Provide the [x, y] coordinate of the cell's center where the given text is located.  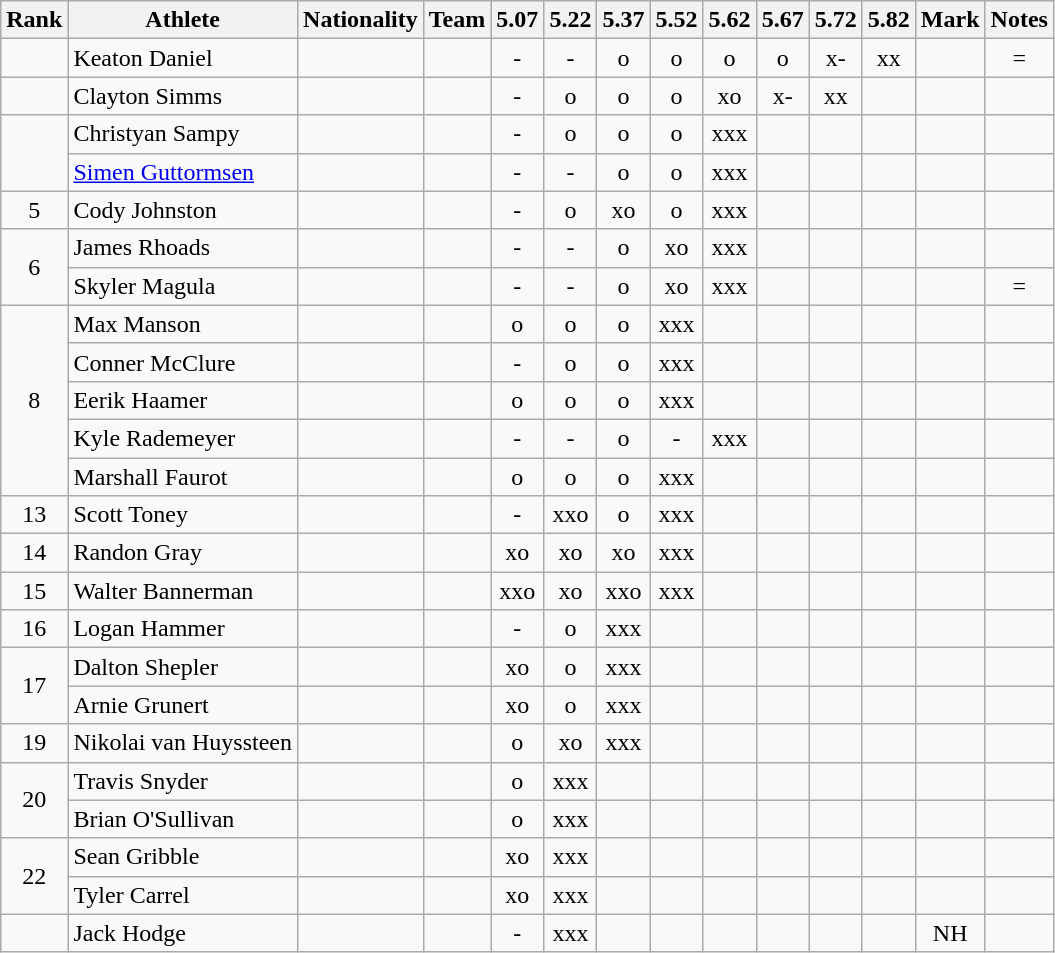
5.67 [782, 20]
Scott Toney [183, 515]
Skyler Magula [183, 286]
Walter Bannerman [183, 591]
Simen Guttormsen [183, 172]
Rank [34, 20]
17 [34, 686]
15 [34, 591]
19 [34, 743]
Clayton Simms [183, 96]
James Rhoads [183, 248]
5.52 [676, 20]
5.62 [730, 20]
Marshall Faurot [183, 477]
16 [34, 629]
Christyan Sampy [183, 134]
22 [34, 876]
Dalton Shepler [183, 667]
5.82 [888, 20]
6 [34, 267]
Travis Snyder [183, 781]
Brian O'Sullivan [183, 819]
Team [457, 20]
14 [34, 553]
Max Manson [183, 324]
5 [34, 210]
5.07 [518, 20]
Conner McClure [183, 362]
Cody Johnston [183, 210]
Keaton Daniel [183, 58]
Mark [950, 20]
Sean Gribble [183, 857]
Nationality [361, 20]
Logan Hammer [183, 629]
Arnie Grunert [183, 705]
Tyler Carrel [183, 895]
Athlete [183, 20]
Nikolai van Huyssteen [183, 743]
Randon Gray [183, 553]
13 [34, 515]
5.37 [624, 20]
Notes [1019, 20]
8 [34, 400]
Jack Hodge [183, 933]
5.72 [836, 20]
5.22 [570, 20]
NH [950, 933]
Kyle Rademeyer [183, 438]
20 [34, 800]
Eerik Haamer [183, 400]
